Find where the given text appears and provide that cell's center as (x, y) coordinate. 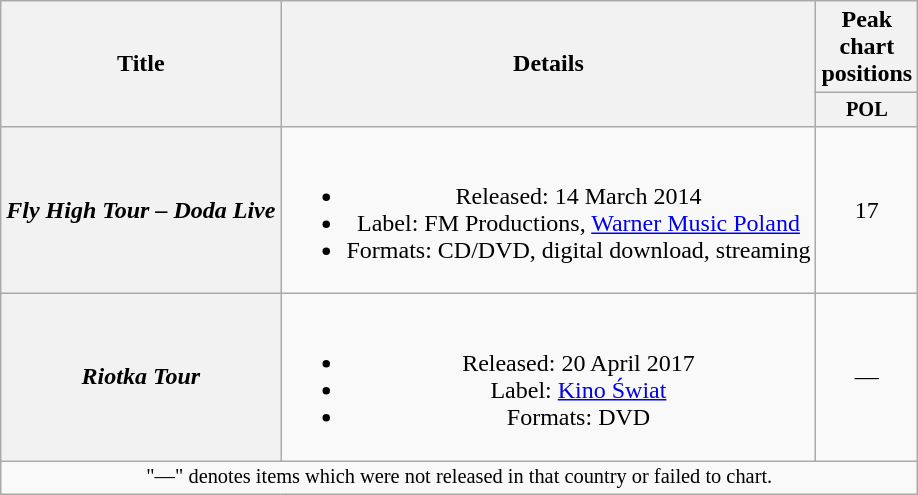
Fly High Tour – Doda Live (141, 210)
POL (867, 110)
Released: 20 April 2017Label: Kino ŚwiatFormats: DVD (548, 378)
"—" denotes items which were not released in that country or failed to chart. (460, 478)
— (867, 378)
Peak chart positions (867, 47)
Released: 14 March 2014Label: FM Productions, Warner Music PolandFormats: CD/DVD, digital download, streaming (548, 210)
17 (867, 210)
Details (548, 64)
Title (141, 64)
Riotka Tour (141, 378)
